For the text-containing cell, return its midpoint in (X, Y) coordinate format. 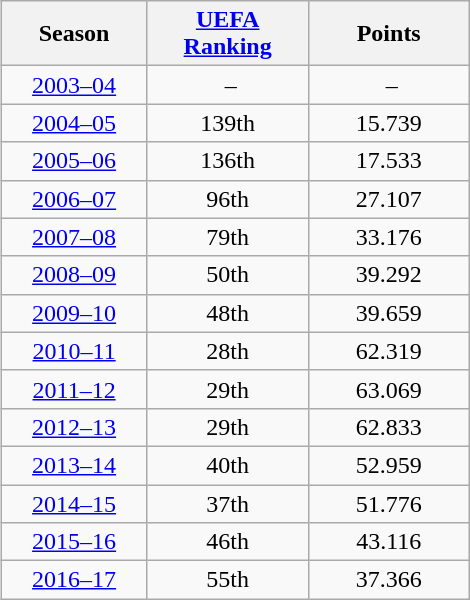
2008–09 (74, 275)
2004–05 (74, 123)
33.176 (388, 237)
15.739 (388, 123)
2009–10 (74, 313)
48th (228, 313)
96th (228, 199)
62.833 (388, 427)
39.659 (388, 313)
37.366 (388, 580)
2012–13 (74, 427)
43.116 (388, 542)
17.533 (388, 161)
2011–12 (74, 389)
79th (228, 237)
2007–08 (74, 237)
2005–06 (74, 161)
55th (228, 580)
51.776 (388, 503)
27.107 (388, 199)
139th (228, 123)
2016–17 (74, 580)
28th (228, 351)
46th (228, 542)
2013–14 (74, 465)
Season (74, 34)
63.069 (388, 389)
Points (388, 34)
40th (228, 465)
136th (228, 161)
2010–11 (74, 351)
2003–04 (74, 85)
50th (228, 275)
UEFA Ranking (228, 34)
2014–15 (74, 503)
52.959 (388, 465)
62.319 (388, 351)
2015–16 (74, 542)
2006–07 (74, 199)
37th (228, 503)
39.292 (388, 275)
